Return [x, y] of the center of cell containing provided text 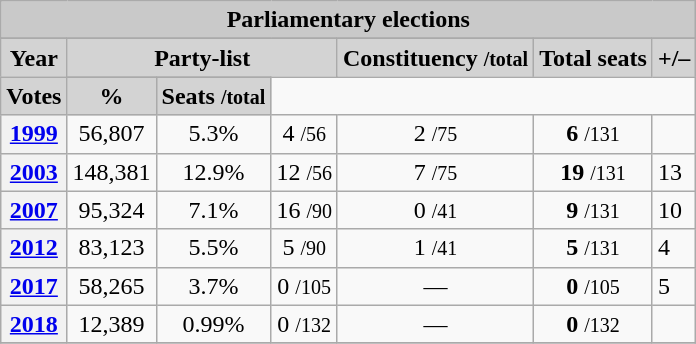
Parliamentary elections [348, 20]
5 /131 [594, 248]
5 [674, 286]
2 /75 [435, 134]
2007 [34, 210]
4 /56 [304, 134]
5.5% [214, 248]
1 /41 [435, 248]
56,807 [112, 134]
10 [674, 210]
6 /131 [594, 134]
148,381 [112, 172]
0.99% [214, 324]
2003 [34, 172]
Votes [34, 96]
7.1% [214, 210]
12 /56 [304, 172]
% [112, 96]
5.3% [214, 134]
1999 [34, 134]
13 [674, 172]
7 /75 [435, 172]
3.7% [214, 286]
2012 [34, 248]
12.9% [214, 172]
19 /131 [594, 172]
+/– [674, 58]
16 /90 [304, 210]
95,324 [112, 210]
Seats /total [214, 96]
12,389 [112, 324]
2018 [34, 324]
Total seats [594, 58]
2017 [34, 286]
Year [34, 58]
9 /131 [594, 210]
Constituency /total [435, 58]
4 [674, 248]
83,123 [112, 248]
58,265 [112, 286]
5 /90 [304, 248]
Party-list [202, 58]
0 /41 [435, 210]
